Provide the [X, Y] coordinate of the cell's center where the given text is located.  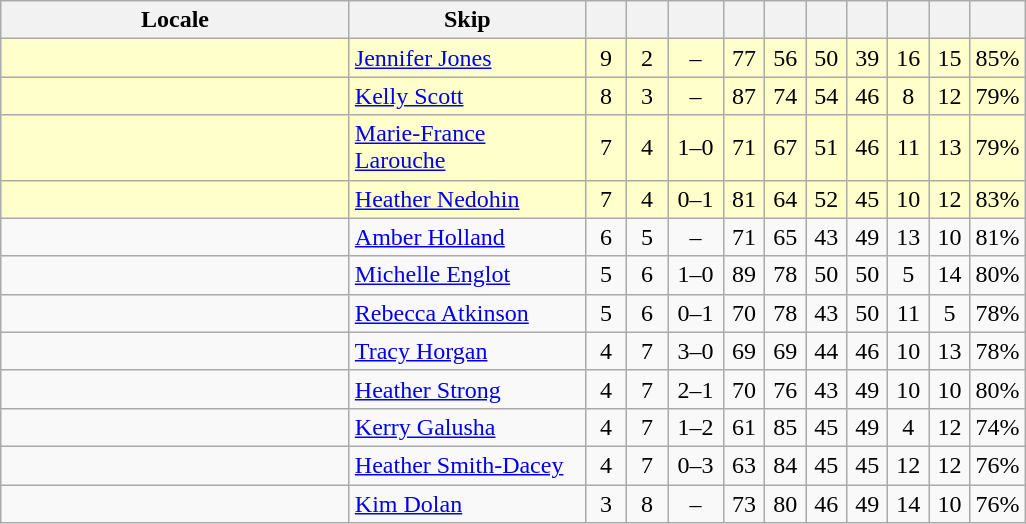
64 [786, 199]
0–3 [696, 465]
9 [606, 58]
61 [744, 427]
15 [950, 58]
54 [826, 96]
74% [998, 427]
Heather Smith-Dacey [467, 465]
39 [868, 58]
80 [786, 503]
Michelle Englot [467, 275]
63 [744, 465]
Kelly Scott [467, 96]
87 [744, 96]
85 [786, 427]
Amber Holland [467, 237]
65 [786, 237]
85% [998, 58]
Kim Dolan [467, 503]
67 [786, 148]
Jennifer Jones [467, 58]
3–0 [696, 351]
1–2 [696, 427]
81% [998, 237]
73 [744, 503]
89 [744, 275]
Heather Nedohin [467, 199]
44 [826, 351]
Heather Strong [467, 389]
Tracy Horgan [467, 351]
Rebecca Atkinson [467, 313]
56 [786, 58]
2–1 [696, 389]
2 [646, 58]
74 [786, 96]
83% [998, 199]
76 [786, 389]
Skip [467, 20]
Marie-France Larouche [467, 148]
52 [826, 199]
Locale [176, 20]
51 [826, 148]
81 [744, 199]
84 [786, 465]
16 [908, 58]
Kerry Galusha [467, 427]
77 [744, 58]
